Return (X, Y) of the center of cell containing provided text 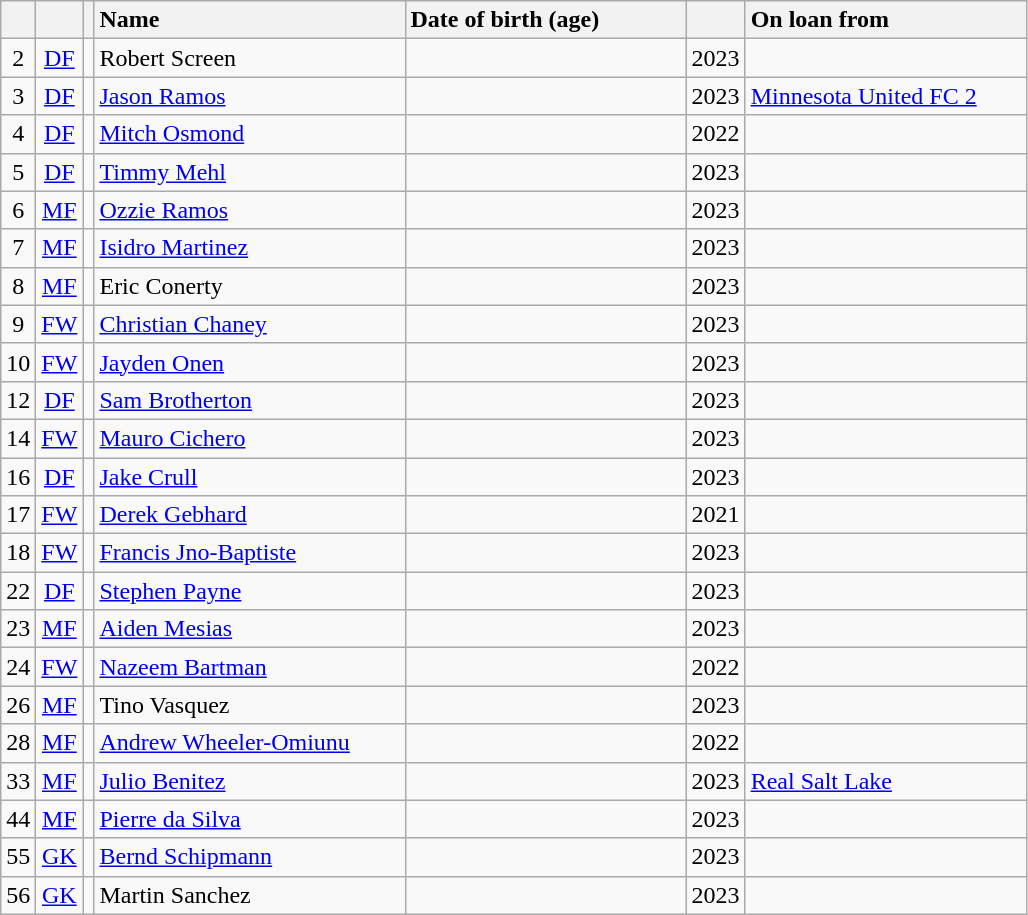
56 (18, 895)
4 (18, 134)
Francis Jno-Baptiste (250, 553)
Eric Conerty (250, 286)
22 (18, 591)
14 (18, 438)
Martin Sanchez (250, 895)
12 (18, 400)
Julio Benitez (250, 781)
Robert Screen (250, 58)
Timmy Mehl (250, 172)
2021 (716, 515)
Jason Ramos (250, 96)
8 (18, 286)
Sam Brotherton (250, 400)
Minnesota United FC 2 (886, 96)
10 (18, 362)
Real Salt Lake (886, 781)
Pierre da Silva (250, 819)
Mitch Osmond (250, 134)
18 (18, 553)
5 (18, 172)
Date of birth (age) (546, 20)
Ozzie Ramos (250, 210)
44 (18, 819)
On loan from (886, 20)
26 (18, 705)
7 (18, 248)
6 (18, 210)
3 (18, 96)
23 (18, 629)
Derek Gebhard (250, 515)
Bernd Schipmann (250, 857)
33 (18, 781)
17 (18, 515)
Stephen Payne (250, 591)
24 (18, 667)
Jake Crull (250, 477)
Isidro Martinez (250, 248)
Aiden Mesias (250, 629)
Jayden Onen (250, 362)
Andrew Wheeler-Omiunu (250, 743)
28 (18, 743)
55 (18, 857)
Christian Chaney (250, 324)
Nazeem Bartman (250, 667)
Mauro Cichero (250, 438)
9 (18, 324)
16 (18, 477)
Name (250, 20)
2 (18, 58)
Tino Vasquez (250, 705)
